Extract the [X, Y] coordinate from the center of the cell holding the provided text.  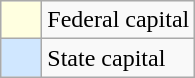
State capital [118, 58]
Federal capital [118, 20]
